Capture the cell that displays the provided text and extract its [x, y] central coordinate. 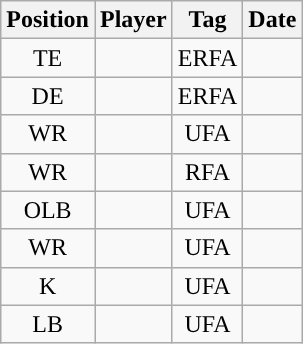
Player [133, 20]
Position [48, 20]
DE [48, 96]
LB [48, 324]
RFA [208, 172]
Tag [208, 20]
Date [272, 20]
K [48, 286]
OLB [48, 210]
TE [48, 58]
